Extract the [X, Y] coordinate from the center of the cell holding the provided text.  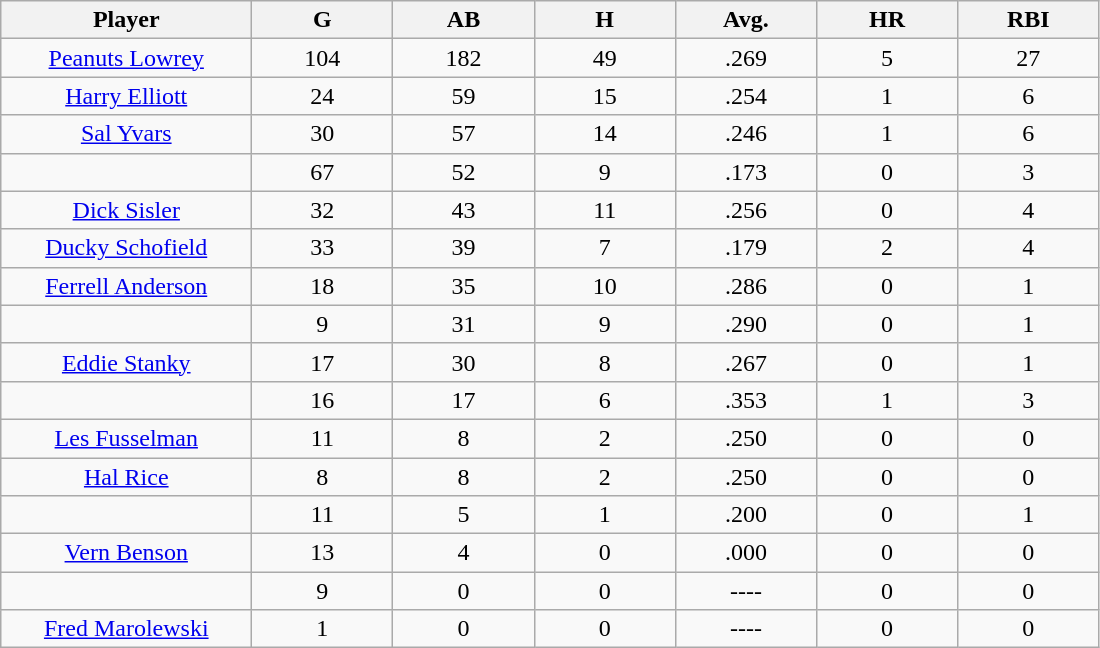
15 [604, 96]
HR [886, 20]
10 [604, 286]
13 [322, 553]
57 [464, 134]
Fred Marolewski [126, 629]
Player [126, 20]
182 [464, 58]
Avg. [746, 20]
52 [464, 172]
.000 [746, 553]
43 [464, 210]
32 [322, 210]
104 [322, 58]
.200 [746, 515]
G [322, 20]
.290 [746, 324]
.173 [746, 172]
7 [604, 248]
18 [322, 286]
Peanuts Lowrey [126, 58]
H [604, 20]
.286 [746, 286]
35 [464, 286]
.353 [746, 400]
Les Fusselman [126, 438]
27 [1028, 58]
24 [322, 96]
.246 [746, 134]
RBI [1028, 20]
14 [604, 134]
.179 [746, 248]
59 [464, 96]
.254 [746, 96]
.256 [746, 210]
33 [322, 248]
Vern Benson [126, 553]
Dick Sisler [126, 210]
AB [464, 20]
.267 [746, 362]
Hal Rice [126, 477]
49 [604, 58]
Eddie Stanky [126, 362]
67 [322, 172]
Sal Yvars [126, 134]
Ferrell Anderson [126, 286]
31 [464, 324]
Ducky Schofield [126, 248]
39 [464, 248]
16 [322, 400]
Harry Elliott [126, 96]
.269 [746, 58]
